Find where the given text appears and provide that cell's center as (X, Y) coordinate. 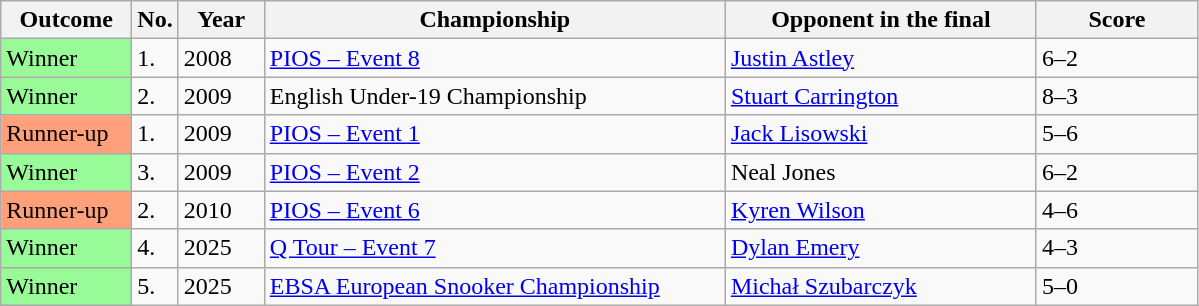
Championship (494, 20)
3. (155, 172)
Michał Szubarczyk (880, 286)
Opponent in the final (880, 20)
2010 (221, 210)
Q Tour – Event 7 (494, 248)
PIOS – Event 8 (494, 58)
Neal Jones (880, 172)
5. (155, 286)
5–0 (1116, 286)
Year (221, 20)
4–3 (1116, 248)
4. (155, 248)
Outcome (66, 20)
English Under-19 Championship (494, 96)
Kyren Wilson (880, 210)
PIOS – Event 6 (494, 210)
PIOS – Event 1 (494, 134)
Justin Astley (880, 58)
Dylan Emery (880, 248)
4–6 (1116, 210)
8–3 (1116, 96)
PIOS – Event 2 (494, 172)
EBSA European Snooker Championship (494, 286)
Jack Lisowski (880, 134)
Score (1116, 20)
No. (155, 20)
2008 (221, 58)
Stuart Carrington (880, 96)
5–6 (1116, 134)
